Pinpoint the cell where the given text exists, returning its [x, y] midpoint coordinate. 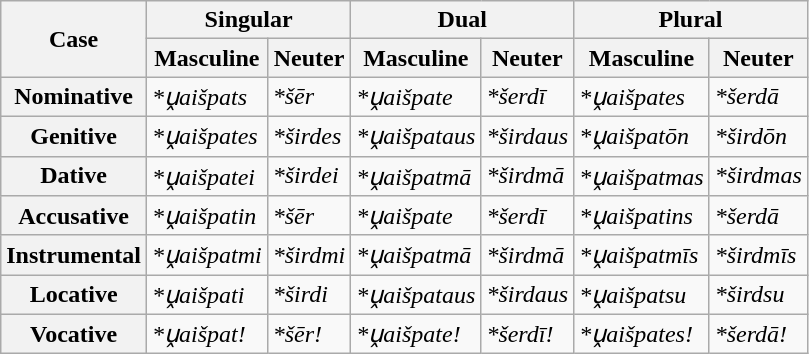
*ṷaišpatmas [642, 176]
*ṷaišpatmi [206, 255]
Genitive [74, 136]
Plural [691, 20]
*širdmīs [758, 255]
Case [74, 39]
*ṷaišpati [206, 295]
Nominative [74, 97]
*ṷaišpatins [642, 216]
*širdsu [758, 295]
*ṷaišpatsu [642, 295]
*ṷaišpatin [206, 216]
*šerdī! [528, 334]
*ṷaišpatei [206, 176]
Accusative [74, 216]
*širdmas [758, 176]
*ṷaišpats [206, 97]
*ṷaišpatmīs [642, 255]
Locative [74, 295]
*širdei [309, 176]
*širdmi [309, 255]
*ṷaišpat! [206, 334]
*širdes [309, 136]
*ṷaišpatōn [642, 136]
*šerdā! [758, 334]
*šēr! [309, 334]
*ṷaišpates! [642, 334]
Instrumental [74, 255]
Vocative [74, 334]
Dative [74, 176]
*ṷaišpate! [416, 334]
*širdi [309, 295]
Singular [248, 20]
*širdōn [758, 136]
Dual [462, 20]
